For the text-containing cell, return its midpoint in (X, Y) coordinate format. 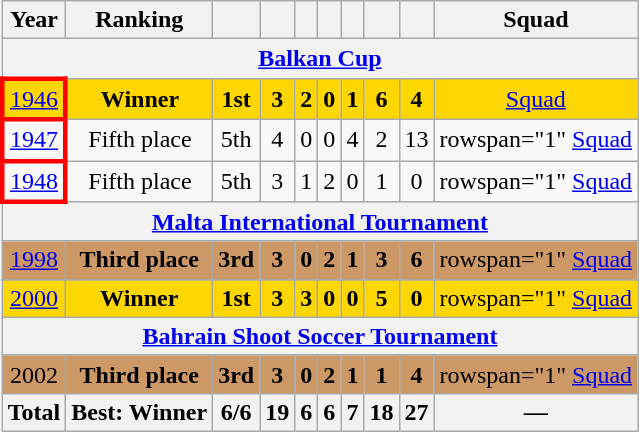
18 (382, 412)
Total (34, 412)
1947 (34, 140)
Best: Winner (140, 412)
2000 (34, 298)
5 (382, 298)
Year (34, 20)
— (536, 412)
13 (416, 140)
7 (352, 412)
Malta International Tournament (320, 222)
1948 (34, 180)
1998 (34, 260)
1946 (34, 98)
19 (278, 412)
Bahrain Shoot Soccer Tournament (320, 336)
Ranking (140, 20)
2002 (34, 374)
6/6 (236, 412)
27 (416, 412)
Balkan Cup (320, 59)
